Scan for the cell matching the given text and deliver its [x, y] coordinate at center. 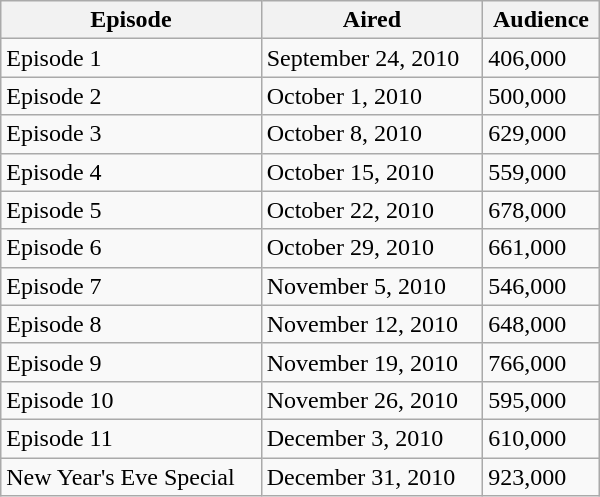
678,000 [542, 210]
Episode 1 [131, 58]
923,000 [542, 477]
406,000 [542, 58]
629,000 [542, 134]
Episode 4 [131, 172]
October 1, 2010 [372, 96]
New Year's Eve Special [131, 477]
September 24, 2010 [372, 58]
October 22, 2010 [372, 210]
546,000 [542, 286]
Episode 9 [131, 362]
648,000 [542, 324]
Episode 11 [131, 438]
766,000 [542, 362]
Episode 8 [131, 324]
661,000 [542, 248]
Episode 5 [131, 210]
November 5, 2010 [372, 286]
610,000 [542, 438]
November 12, 2010 [372, 324]
December 31, 2010 [372, 477]
500,000 [542, 96]
Aired [372, 20]
December 3, 2010 [372, 438]
Episode 3 [131, 134]
October 29, 2010 [372, 248]
Episode 2 [131, 96]
Episode 10 [131, 400]
Audience [542, 20]
November 19, 2010 [372, 362]
Episode [131, 20]
October 15, 2010 [372, 172]
559,000 [542, 172]
November 26, 2010 [372, 400]
Episode 6 [131, 248]
595,000 [542, 400]
Episode 7 [131, 286]
October 8, 2010 [372, 134]
